For the text-containing cell, return its midpoint in [X, Y] coordinate format. 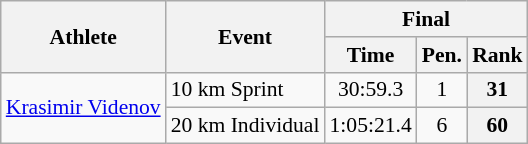
60 [498, 126]
10 km Sprint [246, 90]
1:05:21.4 [370, 126]
1 [442, 90]
Athlete [84, 36]
20 km Individual [246, 126]
Pen. [442, 55]
Rank [498, 55]
Event [246, 36]
30:59.3 [370, 90]
6 [442, 126]
Time [370, 55]
Krasimir Videnov [84, 108]
31 [498, 90]
Final [426, 19]
